Pinpoint the cell where the given text exists, returning its (x, y) midpoint coordinate. 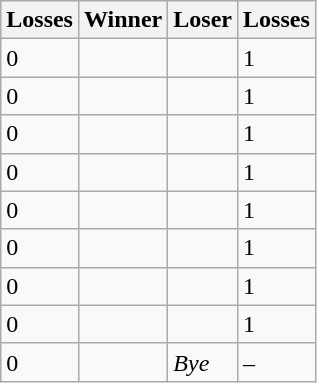
Winner (122, 20)
– (277, 362)
Bye (203, 362)
Loser (203, 20)
